Locate the cell with the specified text and output its (X, Y) center coordinate. 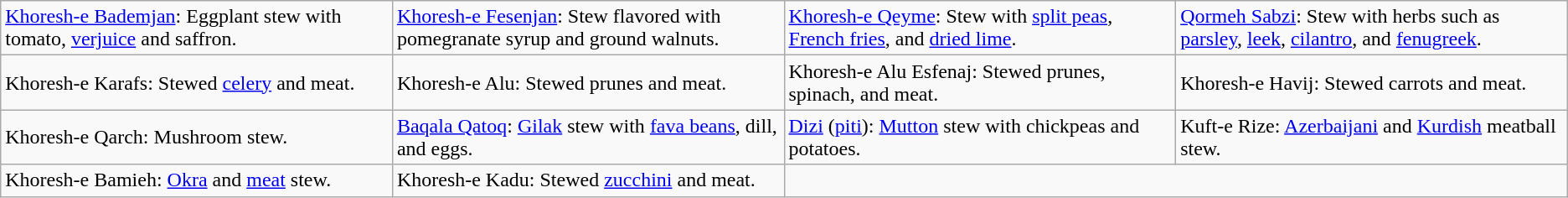
Khoresh-e Qeyme: Stew with split peas, French fries, and dried lime. (980, 29)
Khoresh-e Fesenjan: Stew flavored with pomegranate syrup and ground walnuts. (588, 29)
Baqala Qatoq: Gilak stew with fava beans, dill, and eggs. (588, 138)
Dizi (piti): Mutton stew with chickpeas and potatoes. (980, 138)
Khoresh-e Alu Esfenaj: Stewed prunes, spinach, and meat. (980, 82)
Khoresh-e Qarch: Mushroom stew. (197, 138)
Kuft-e Rize: Azerbaijani and Kurdish meatball stew. (1372, 138)
Khoresh-e Havij: Stewed carrots and meat. (1372, 82)
Khoresh-e Alu: Stewed prunes and meat. (588, 82)
Khoresh-e Bademjan: Eggplant stew with tomato, verjuice and saffron. (197, 29)
Khoresh-e Bamieh: Okra and meat stew. (197, 180)
Qormeh Sabzi: Stew with herbs such as parsley, leek, cilantro, and fenugreek. (1372, 29)
Khoresh-e Kadu: Stewed zucchini and meat. (588, 180)
Khoresh-e Karafs: Stewed celery and meat. (197, 82)
